Capture the cell that displays the provided text and extract its [X, Y] central coordinate. 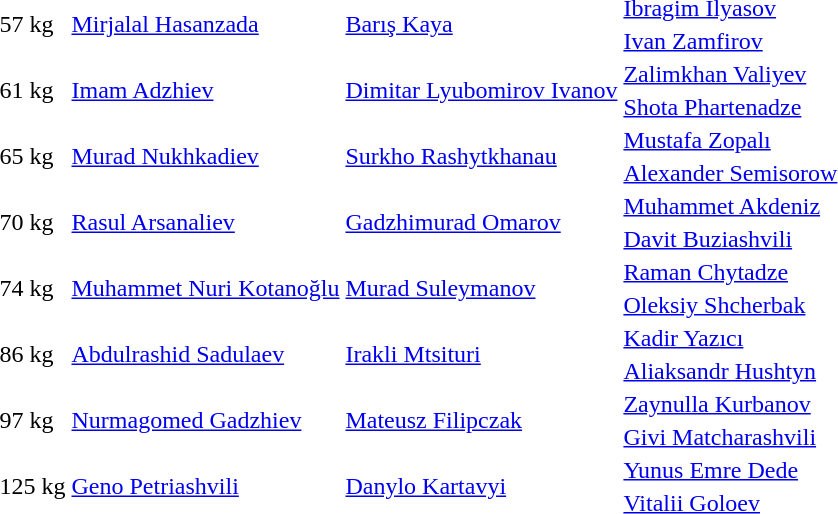
Irakli Mtsituri [482, 354]
Imam Adzhiev [206, 90]
Gadzhimurad Omarov [482, 222]
Abdulrashid Sadulaev [206, 354]
Mateusz Filipczak [482, 420]
Surkho Rashytkhanau [482, 156]
Nurmagomed Gadzhiev [206, 420]
Muhammet Nuri Kotanoğlu [206, 288]
Dimitar Lyubomirov Ivanov [482, 90]
Murad Nukhkadiev [206, 156]
Rasul Arsanaliev [206, 222]
Murad Suleymanov [482, 288]
